Pinpoint the cell where the given text exists, returning its (X, Y) midpoint coordinate. 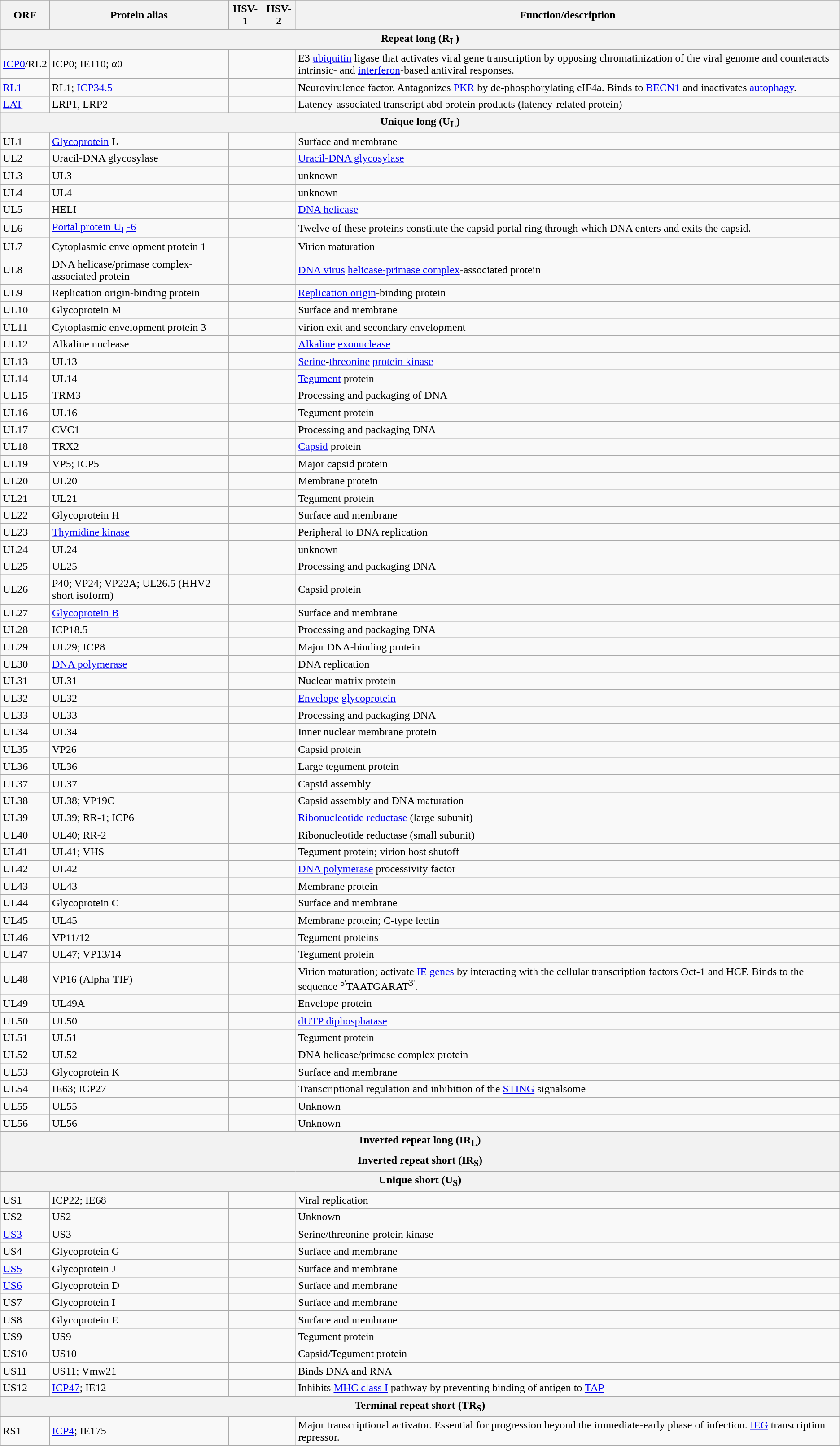
DNA helicase/primase complex protein (568, 1055)
UL12 (25, 344)
Glycoprotein C (139, 903)
TRM3 (139, 396)
Virion maturation (568, 246)
Neurovirulence factor. Antagonizes PKR by de-phosphorylating eIF4a. Binds to BECN1 and inactivates autophagy. (568, 87)
Thymidine kinase (139, 532)
UL38; VP19C (139, 800)
Glycoprotein E (139, 1319)
Processing and packaging of DNA (568, 396)
Binds DNA and RNA (568, 1371)
DNA polymerase processivity factor (568, 869)
Glycoprotein J (139, 1268)
Glycoprotein K (139, 1072)
Inhibits MHC class I pathway by preventing binding of antigen to TAP (568, 1388)
UL17 (25, 430)
UL9 (25, 293)
UL29; ICP8 (139, 647)
UL2 (25, 158)
virion exit and secondary envelopment (568, 327)
UL27 (25, 613)
UL19 (25, 464)
UL54 (25, 1089)
UL30 (25, 664)
dUTP diphosphatase (568, 1021)
Inverted repeat short (IRS) (420, 1161)
HSV-1 (245, 15)
ICP22; IE68 (139, 1200)
ICP4; IE175 (139, 1431)
Tegument protein; virion host shutoff (568, 852)
Terminal repeat short (TRS) (420, 1406)
ICP18.5 (139, 630)
US4 (25, 1251)
UL38 (25, 800)
Capsid assembly (568, 783)
UL1 (25, 141)
UL28 (25, 630)
Cytoplasmic envelopment protein 3 (139, 327)
Peripheral to DNA replication (568, 532)
ICP0; IE110; α0 (139, 64)
UL44 (25, 903)
Transcriptional regulation and inhibition of the STING signalsome (568, 1089)
Capsid/Tegument protein (568, 1354)
Glycoprotein B (139, 613)
UL5 (25, 210)
US7 (25, 1302)
Inverted repeat long (IRL) (420, 1142)
IE63; ICP27 (139, 1089)
US12 (25, 1388)
DNA replication (568, 664)
Serine-threonine protein kinase (568, 361)
UL41 (25, 852)
P40; VP24; VP22A; UL26.5 (HHV2 short isoform) (139, 590)
Glycoprotein G (139, 1251)
Major transcriptional activator. Essential for progression beyond the immediate-early phase of infection. IEG transcription repressor. (568, 1431)
UL46 (25, 937)
Virion maturation; activate IE genes by interacting with the cellular transcription factors Oct-1 and HCF. Binds to the sequence 5'TAATGARAT3'. (568, 979)
US1 (25, 1200)
VP11/12 (139, 937)
UL39 (25, 817)
Tegument proteins (568, 937)
UL48 (25, 979)
Envelope protein (568, 1003)
UL10 (25, 310)
ICP47; IE12 (139, 1388)
Glycoprotein M (139, 310)
VP16 (Alpha-TIF) (139, 979)
HSV-2 (279, 15)
UL26 (25, 590)
UL47; VP13/14 (139, 954)
UL15 (25, 396)
Envelope glycoprotein (568, 698)
UL23 (25, 532)
Cytoplasmic envelopment protein 1 (139, 246)
UL47 (25, 954)
LAT (25, 104)
Major DNA-binding protein (568, 647)
RL1 (25, 87)
VP26 (139, 749)
Alkaline exonuclease (568, 344)
Glycoprotein H (139, 515)
Viral replication (568, 1200)
UL8 (25, 269)
UL35 (25, 749)
Glycoprotein L (139, 141)
Glycoprotein I (139, 1302)
UL29 (25, 647)
LRP1, LRP2 (139, 104)
Ribonucleotide reductase (small subunit) (568, 835)
UL39; RR-1; ICP6 (139, 817)
ORF (25, 15)
ICP0/RL2 (25, 64)
Repeat long (RL) (420, 40)
Major capsid protein (568, 464)
Glycoprotein D (139, 1285)
Alkaline nuclease (139, 344)
DNA virus helicase-primase complex-associated protein (568, 269)
Capsid assembly and DNA maturation (568, 800)
Membrane protein; C-type lectin (568, 920)
Large tegument protein (568, 766)
UL7 (25, 246)
HELI (139, 210)
US5 (25, 1268)
UL11 (25, 327)
US11; Vmw21 (139, 1371)
Serine/threonine-protein kinase (568, 1234)
US8 (25, 1319)
Unique short (US) (420, 1182)
Protein alias (139, 15)
UL41; VHS (139, 852)
Ribonucleotide reductase (large subunit) (568, 817)
US6 (25, 1285)
UL18 (25, 447)
UL22 (25, 515)
UL40 (25, 835)
UL49 (25, 1003)
CVC1 (139, 430)
Function/description (568, 15)
DNA helicase (568, 210)
RS1 (25, 1431)
US11 (25, 1371)
Unique long (UL) (420, 123)
Inner nuclear membrane protein (568, 732)
Nuclear matrix protein (568, 681)
Latency-associated transcript abd protein products (latency-related protein) (568, 104)
Twelve of these proteins constitute the capsid portal ring through which DNA enters and exits the capsid. (568, 228)
VP5; ICP5 (139, 464)
UL40; RR-2 (139, 835)
DNA polymerase (139, 664)
TRX2 (139, 447)
UL53 (25, 1072)
Portal protein UL-6 (139, 228)
DNA helicase/primase complex-associated protein (139, 269)
UL6 (25, 228)
UL49A (139, 1003)
RL1; ICP34.5 (139, 87)
